Search for the cell housing the specified text and yield its (x, y) center coordinate. 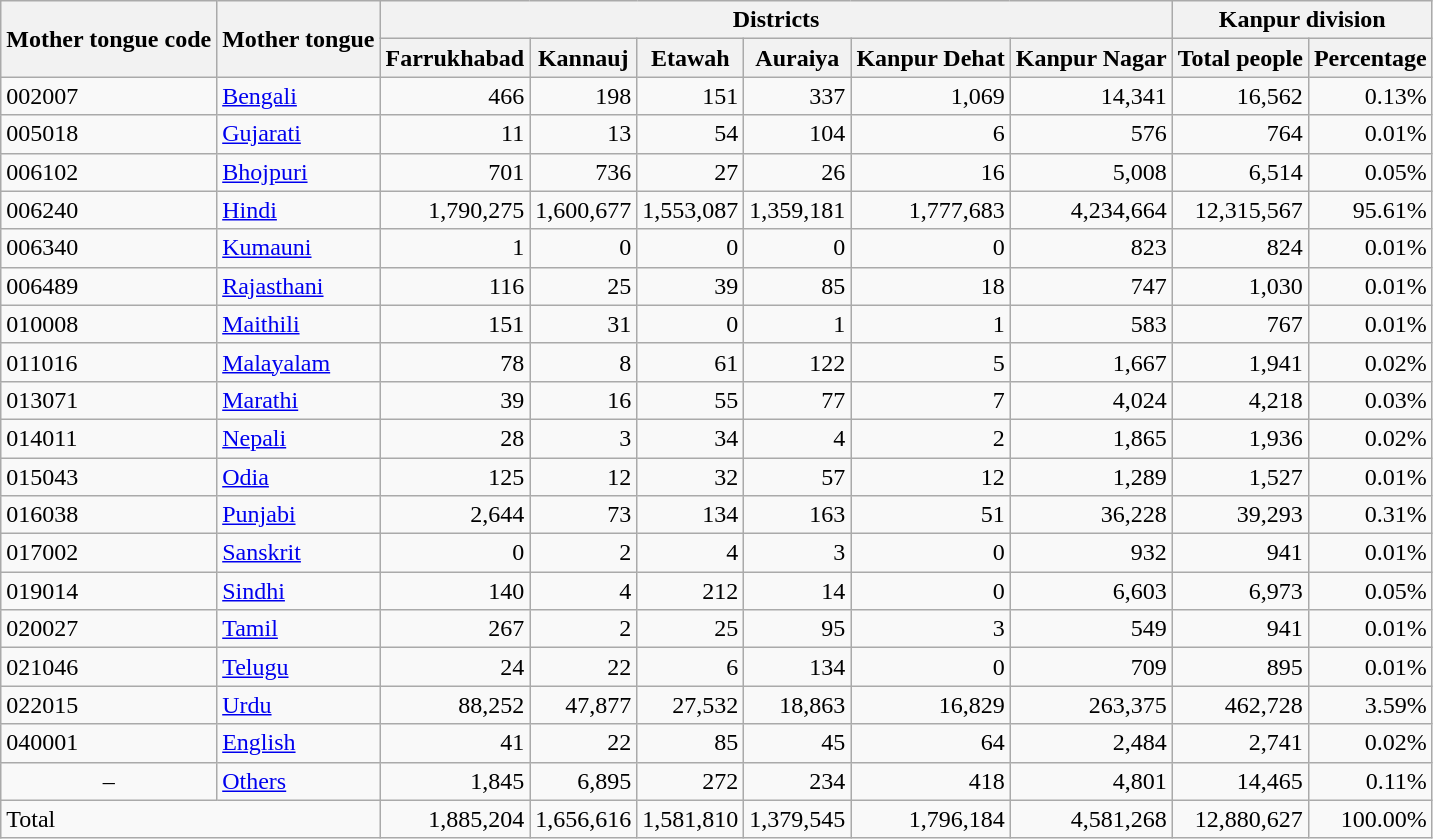
Percentage (1370, 58)
1,030 (1240, 286)
88,252 (455, 705)
022015 (109, 705)
701 (455, 172)
7 (930, 400)
Punjabi (298, 515)
Kannauj (584, 58)
34 (690, 438)
015043 (109, 477)
Kanpur Dehat (930, 58)
4,024 (1091, 400)
016038 (109, 515)
010008 (109, 324)
122 (798, 362)
583 (1091, 324)
Rajasthani (298, 286)
011016 (109, 362)
Bengali (298, 96)
824 (1240, 248)
0.11% (1370, 781)
27 (690, 172)
54 (690, 134)
017002 (109, 553)
12,315,567 (1240, 210)
Odia (298, 477)
263,375 (1091, 705)
12,880,627 (1240, 819)
767 (1240, 324)
1,656,616 (584, 819)
267 (455, 629)
Maithili (298, 324)
Others (298, 781)
1,865 (1091, 438)
95.61% (1370, 210)
1,379,545 (798, 819)
8 (584, 362)
78 (455, 362)
5,008 (1091, 172)
95 (798, 629)
823 (1091, 248)
31 (584, 324)
28 (455, 438)
462,728 (1240, 705)
Mother tongue (298, 39)
006489 (109, 286)
Hindi (298, 210)
1,885,204 (455, 819)
895 (1240, 667)
4,801 (1091, 781)
019014 (109, 591)
005018 (109, 134)
6,895 (584, 781)
006340 (109, 248)
5 (930, 362)
61 (690, 362)
006102 (109, 172)
16,829 (930, 705)
14 (798, 591)
1,527 (1240, 477)
55 (690, 400)
Districts (776, 20)
1,796,184 (930, 819)
16,562 (1240, 96)
163 (798, 515)
51 (930, 515)
Kanpur Nagar (1091, 58)
2,644 (455, 515)
4,218 (1240, 400)
1,936 (1240, 438)
English (298, 743)
576 (1091, 134)
006240 (109, 210)
736 (584, 172)
2,741 (1240, 743)
13 (584, 134)
Mother tongue code (109, 39)
0.03% (1370, 400)
36,228 (1091, 515)
Kumauni (298, 248)
Total people (1240, 58)
104 (798, 134)
4,234,664 (1091, 210)
Sanskrit (298, 553)
1,845 (455, 781)
1,790,275 (455, 210)
Malayalam (298, 362)
Bhojpuri (298, 172)
100.00% (1370, 819)
14,341 (1091, 96)
1,359,181 (798, 210)
57 (798, 477)
6,514 (1240, 172)
1,581,810 (690, 819)
Kanpur division (1302, 20)
Gujarati (298, 134)
45 (798, 743)
Farrukhabad (455, 58)
Nepali (298, 438)
272 (690, 781)
41 (455, 743)
– (109, 781)
Tamil (298, 629)
1,069 (930, 96)
932 (1091, 553)
32 (690, 477)
14,465 (1240, 781)
040001 (109, 743)
0.13% (1370, 96)
24 (455, 667)
1,553,087 (690, 210)
1,289 (1091, 477)
013071 (109, 400)
1,600,677 (584, 210)
Urdu (298, 705)
764 (1240, 134)
002007 (109, 96)
125 (455, 477)
140 (455, 591)
4,581,268 (1091, 819)
234 (798, 781)
64 (930, 743)
47,877 (584, 705)
6,973 (1240, 591)
18,863 (798, 705)
709 (1091, 667)
Sindhi (298, 591)
1,667 (1091, 362)
2,484 (1091, 743)
Auraiya (798, 58)
1,941 (1240, 362)
Total (190, 819)
27,532 (690, 705)
6,603 (1091, 591)
418 (930, 781)
466 (455, 96)
11 (455, 134)
3.59% (1370, 705)
77 (798, 400)
26 (798, 172)
Etawah (690, 58)
73 (584, 515)
212 (690, 591)
014011 (109, 438)
198 (584, 96)
1,777,683 (930, 210)
0.31% (1370, 515)
18 (930, 286)
Telugu (298, 667)
116 (455, 286)
337 (798, 96)
020027 (109, 629)
39,293 (1240, 515)
Marathi (298, 400)
747 (1091, 286)
021046 (109, 667)
549 (1091, 629)
